Find where the given text appears and provide that cell's center as [X, Y] coordinate. 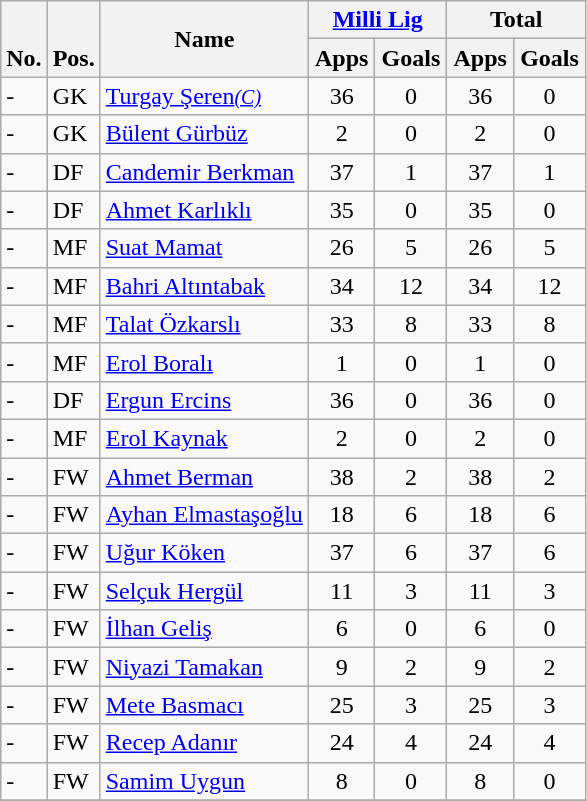
Uğur Köken [204, 553]
No. [24, 39]
Suat Mamat [204, 248]
Samim Uygun [204, 781]
Recep Adanır [204, 743]
Total [516, 20]
Candemir Berkman [204, 172]
Erol Kaynak [204, 438]
Ahmet Berman [204, 477]
Selçuk Hergül [204, 591]
Name [204, 39]
Milli Lig [378, 20]
Pos. [74, 39]
Mete Basmacı [204, 705]
Bahri Altıntabak [204, 286]
Niyazi Tamakan [204, 667]
Ayhan Elmastaşoğlu [204, 515]
Talat Özkarslı [204, 324]
Bülent Gürbüz [204, 134]
Erol Boralı [204, 362]
Ahmet Karlıklı [204, 210]
Turgay Şeren(C) [204, 96]
İlhan Geliş [204, 629]
Ergun Ercins [204, 400]
